Search for the cell housing the specified text and yield its (X, Y) center coordinate. 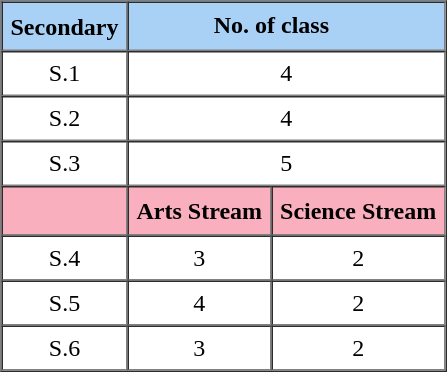
S.6 (65, 348)
Science Stream (358, 211)
S.1 (65, 74)
5 (287, 164)
S.5 (65, 302)
No. of class (287, 27)
Secondary (65, 27)
S.3 (65, 164)
Arts Stream (200, 211)
S.4 (65, 258)
S.2 (65, 118)
